Locate the cell with the specified text and output its (X, Y) center coordinate. 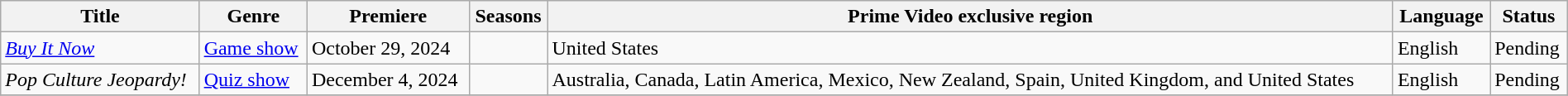
Pop Culture Jeopardy! (100, 79)
October 29, 2024 (388, 48)
Australia, Canada, Latin America, Mexico, New Zealand, Spain, United Kingdom, and United States (970, 79)
Prime Video exclusive region (970, 17)
United States (970, 48)
Status (1529, 17)
Language (1441, 17)
Title (100, 17)
Premiere (388, 17)
Seasons (508, 17)
Game show (253, 48)
Genre (253, 17)
Quiz show (253, 79)
Buy It Now (100, 48)
December 4, 2024 (388, 79)
